Pinpoint the cell where the given text exists, returning its [X, Y] midpoint coordinate. 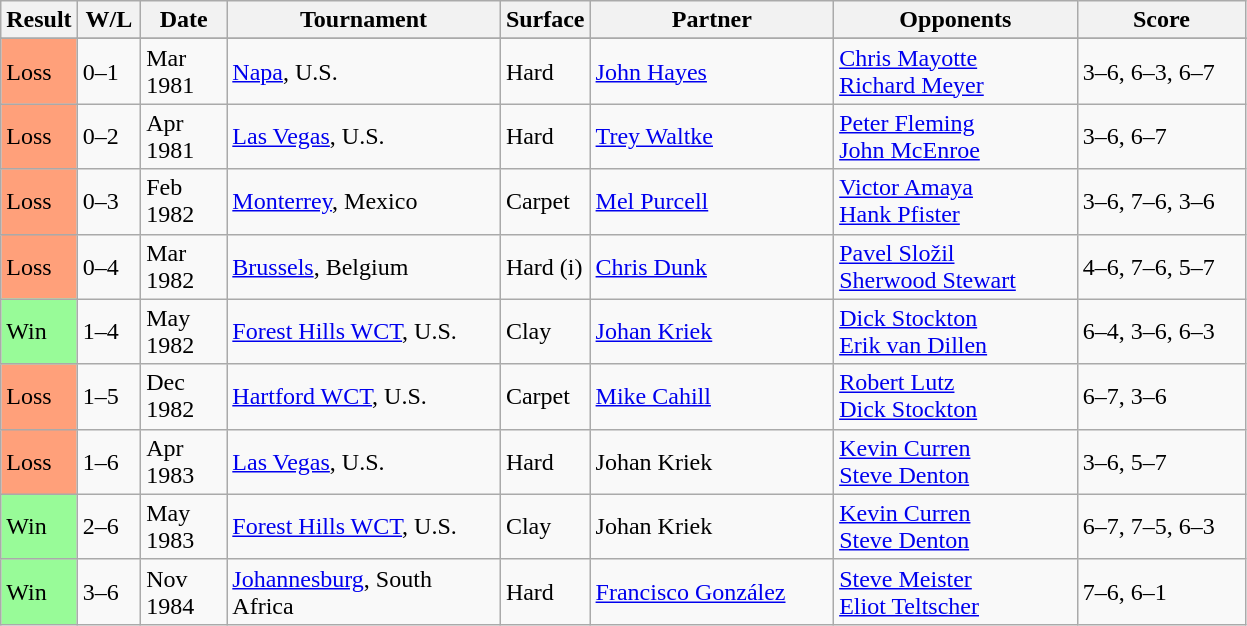
0–2 [109, 136]
May 1983 [184, 526]
1–6 [109, 462]
Tournament [364, 20]
Chris Dunk [712, 266]
Steve Meister Eliot Teltscher [956, 592]
Hartford WCT, U.S. [364, 396]
Dec 1982 [184, 396]
3–6, 5–7 [1162, 462]
3–6, 7–6, 3–6 [1162, 202]
Brussels, Belgium [364, 266]
Opponents [956, 20]
Johannesburg, South Africa [364, 592]
Partner [712, 20]
Nov 1984 [184, 592]
Dick Stockton Erik van Dillen [956, 332]
Hard (i) [545, 266]
0–3 [109, 202]
Monterrey, Mexico [364, 202]
1–5 [109, 396]
Mar 1982 [184, 266]
0–4 [109, 266]
Peter Fleming John McEnroe [956, 136]
7–6, 6–1 [1162, 592]
Mel Purcell [712, 202]
Napa, U.S. [364, 72]
Result [39, 20]
6–4, 3–6, 6–3 [1162, 332]
3–6 [109, 592]
3–6, 6–3, 6–7 [1162, 72]
Mike Cahill [712, 396]
John Hayes [712, 72]
Trey Waltke [712, 136]
1–4 [109, 332]
2–6 [109, 526]
Pavel Složil Sherwood Stewart [956, 266]
Feb 1982 [184, 202]
Francisco González [712, 592]
Victor Amaya Hank Pfister [956, 202]
Apr 1983 [184, 462]
Score [1162, 20]
Date [184, 20]
4–6, 7–6, 5–7 [1162, 266]
0–1 [109, 72]
Mar 1981 [184, 72]
W/L [109, 20]
Surface [545, 20]
3–6, 6–7 [1162, 136]
Chris Mayotte Richard Meyer [956, 72]
May 1982 [184, 332]
Robert Lutz Dick Stockton [956, 396]
Apr 1981 [184, 136]
6–7, 3–6 [1162, 396]
6–7, 7–5, 6–3 [1162, 526]
